Return [X, Y] of the center of cell containing provided text 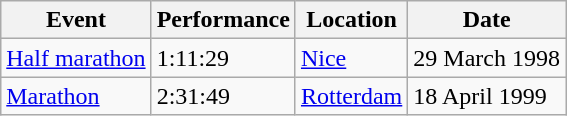
18 April 1999 [487, 96]
2:31:49 [223, 96]
Performance [223, 20]
Event [76, 20]
Marathon [76, 96]
Half marathon [76, 58]
Nice [351, 58]
29 March 1998 [487, 58]
Location [351, 20]
1:11:29 [223, 58]
Date [487, 20]
Rotterdam [351, 96]
